Scan for the cell matching the given text and deliver its [X, Y] coordinate at center. 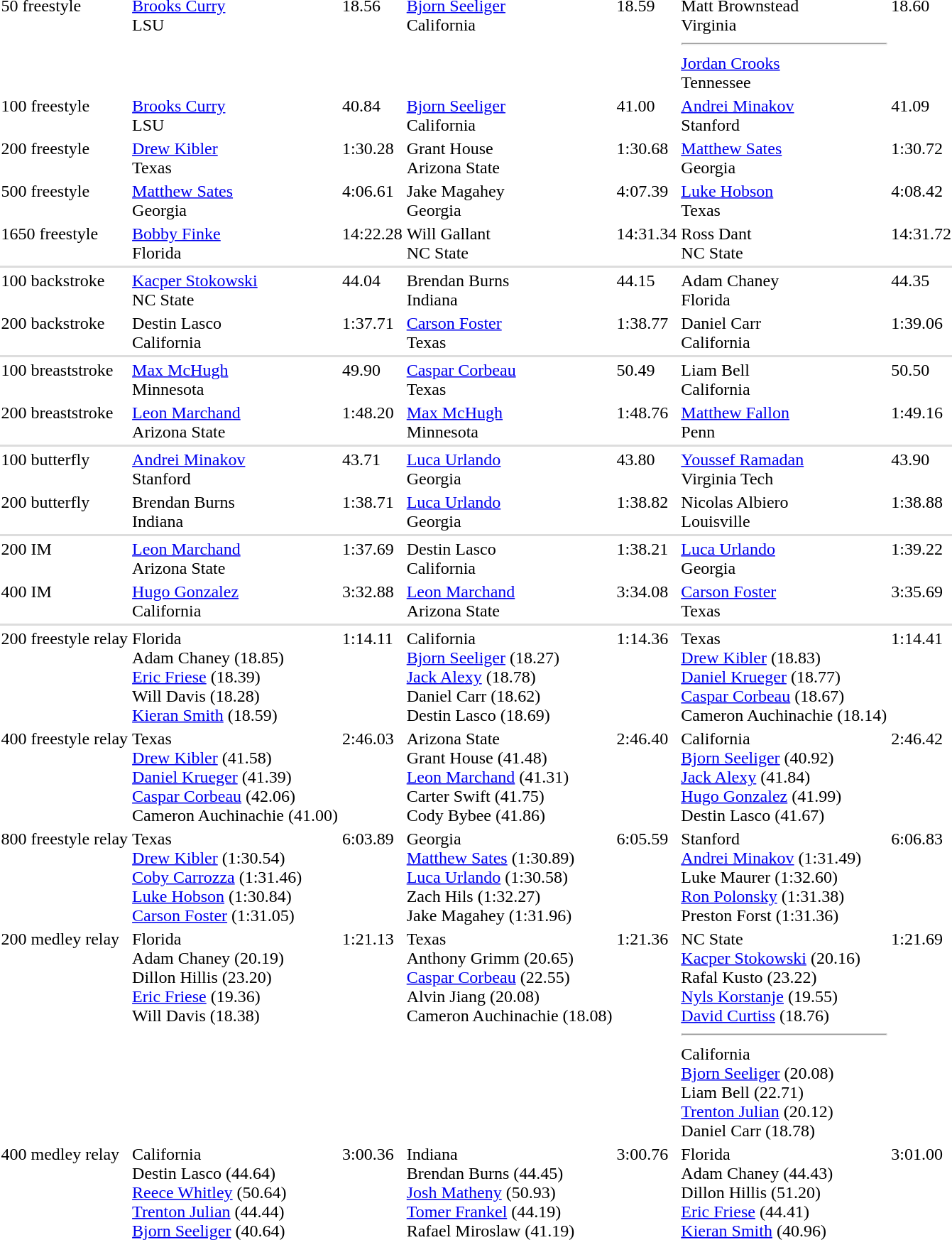
Drew Kibler Texas [236, 158]
Stanford Andrei Minakov (1:31.49) Luke Maurer (1:32.60) Ron Polonsky (1:31.38) Preston Forst (1:31.36) [784, 877]
400 freestyle relay [65, 777]
California Bjorn Seeliger (18.27) Jack Alexy (18.78) Daniel Carr (18.62) Destin Lasco (18.69) [510, 677]
44.04 [373, 290]
Arizona State Grant House (41.48) Leon Marchand (41.31) Carter Swift (41.75) Cody Bybee (41.86) [510, 777]
Youssef Ramadan Virginia Tech [784, 469]
41.00 [647, 115]
500 freestyle [65, 200]
44.15 [647, 290]
50.49 [647, 379]
California Bjorn Seeliger (40.92) Jack Alexy (41.84) Hugo Gonzalez (41.99) Destin Lasco (41.67) [784, 777]
200 freestyle [65, 158]
1:21.13 [373, 1035]
Will Gallant NC State [510, 243]
1:30.68 [647, 158]
1:14.11 [373, 677]
49.90 [373, 379]
Ross Dant NC State [784, 243]
2:46.40 [647, 777]
Bobby Finke Florida [236, 243]
4:06.61 [373, 200]
Texas Drew Kibler (1:30.54) Coby Carrozza (1:31.46) Luke Hobson (1:30.84) Carson Foster (1:31.05) [236, 877]
200 butterfly [65, 511]
Matthew Fallon Penn [784, 422]
200 backstroke [65, 332]
Jake Magahey Georgia [510, 200]
Georgia Matthew Sates (1:30.89) Luca Urlando (1:30.58) Zach Hils (1:32.27) Jake Magahey (1:31.96) [510, 877]
100 breaststroke [65, 379]
Bjorn Seeliger California [510, 115]
200 IM [65, 558]
3:34.08 [647, 601]
1:14.36 [647, 677]
1:38.21 [647, 558]
Brooks Curry LSU [236, 115]
6:05.59 [647, 877]
Luke Hobson Texas [784, 200]
2:46.03 [373, 777]
Liam Bell California [784, 379]
43.80 [647, 469]
Daniel Carr California [784, 332]
1650 freestyle [65, 243]
4:07.39 [647, 200]
1:48.20 [373, 422]
1:38.77 [647, 332]
43.71 [373, 469]
Caspar Corbeau Texas [510, 379]
Adam Chaney Florida [784, 290]
Florida Adam Chaney (18.85) Eric Friese (18.39) Will Davis (18.28) Kieran Smith (18.59) [236, 677]
1:38.82 [647, 511]
Nicolas Albiero Louisville [784, 511]
200 breaststroke [65, 422]
6:03.89 [373, 877]
FloridaAdam Chaney (20.19) Dillon Hillis (23.20) Eric Friese (19.36) Will Davis (18.38) [236, 1035]
3:32.88 [373, 601]
200 freestyle relay [65, 677]
Kacper Stokowski NC State [236, 290]
Texas Anthony Grimm (20.65) Caspar Corbeau (22.55) Alvin Jiang (20.08) Cameron Auchinachie (18.08) [510, 1035]
200 medley relay [65, 1035]
14:31.34 [647, 243]
14:22.28 [373, 243]
100 backstroke [65, 290]
Texas Drew Kibler (41.58) Daniel Krueger (41.39) Caspar Corbeau (42.06) Cameron Auchinachie (41.00) [236, 777]
Texas Drew Kibler (18.83) Daniel Krueger (18.77) Caspar Corbeau (18.67) Cameron Auchinachie (18.14) [784, 677]
800 freestyle relay [65, 877]
1:37.71 [373, 332]
Grant House Arizona State [510, 158]
1:38.71 [373, 511]
40.84 [373, 115]
400 IM [65, 601]
1:37.69 [373, 558]
100 butterfly [65, 469]
1:30.28 [373, 158]
100 freestyle [65, 115]
1:21.36 [647, 1035]
1:48.76 [647, 422]
Hugo Gonzalez California [236, 601]
